Scan for the cell matching the given text and deliver its [x, y] coordinate at center. 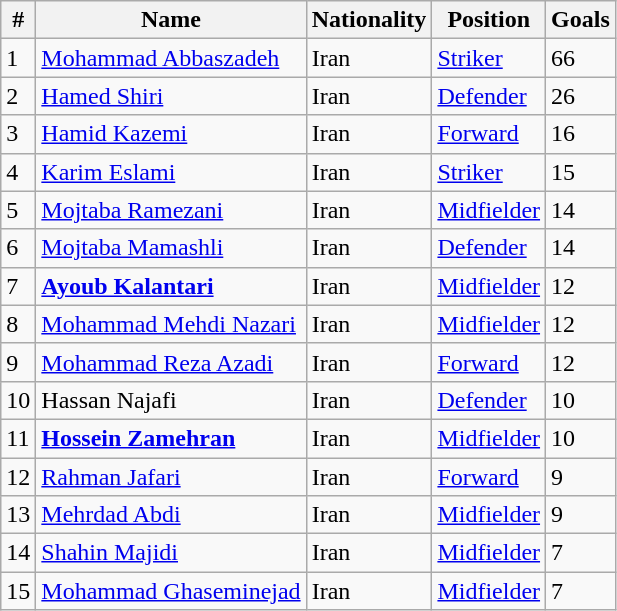
Hamid Kazemi [171, 134]
11 [18, 438]
Mohammad Mehdi Nazari [171, 324]
Position [489, 20]
4 [18, 172]
Mojtaba Ramezani [171, 210]
Mojtaba Mamashli [171, 248]
13 [18, 515]
Mehrdad Abdi [171, 515]
Ayoub Kalantari [171, 286]
Mohammad Ghaseminejad [171, 591]
3 [18, 134]
Nationality [369, 20]
Shahin Majidi [171, 553]
Hassan Najafi [171, 400]
Mohammad Abbaszadeh [171, 58]
66 [581, 58]
# [18, 20]
26 [581, 96]
2 [18, 96]
1 [18, 58]
Goals [581, 20]
Mohammad Reza Azadi [171, 362]
6 [18, 248]
Name [171, 20]
Hossein Zamehran [171, 438]
8 [18, 324]
16 [581, 134]
Rahman Jafari [171, 477]
Hamed Shiri [171, 96]
5 [18, 210]
Karim Eslami [171, 172]
